Determine the [x, y] coordinate at the center of the cell enclosing the given text.  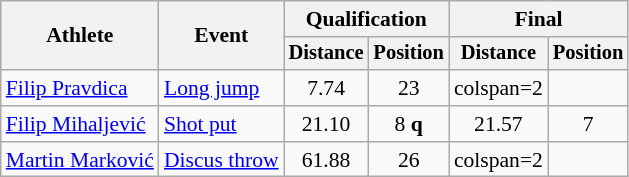
colspan=2 [498, 88]
Athlete [80, 36]
Final [538, 19]
Shot put [222, 124]
8 q [409, 124]
7 [588, 124]
Long jump [222, 88]
21.57 [498, 124]
23 [409, 88]
Filip Pravdica [80, 88]
Filip Mihaljević [80, 124]
Event [222, 36]
21.10 [326, 124]
7.74 [326, 88]
Qualification [366, 19]
